Locate the cell with the specified text and output its (X, Y) center coordinate. 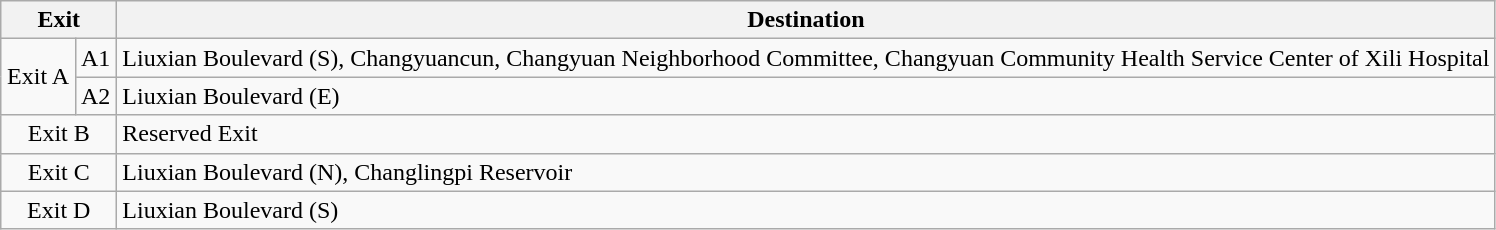
Liuxian Boulevard (N), Changlingpi Reservoir (806, 172)
Liuxian Boulevard (S) (806, 210)
Destination (806, 20)
Exit C (59, 172)
Liuxian Boulevard (E) (806, 96)
Exit B (59, 134)
Liuxian Boulevard (S), Changyuancun, Changyuan Neighborhood Committee, Changyuan Community Health Service Center of Xili Hospital (806, 58)
Reserved Exit (806, 134)
A1 (96, 58)
Exit D (59, 210)
A2 (96, 96)
Exit A (38, 77)
Exit (59, 20)
